From the cell containing the given text, extract its center point as (x, y) coordinate. 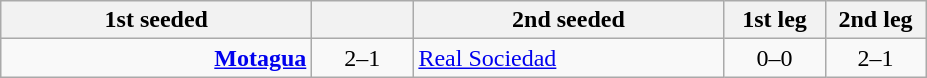
Motagua (156, 58)
0–0 (774, 58)
Real Sociedad (568, 58)
1st seeded (156, 20)
2nd seeded (568, 20)
2nd leg (876, 20)
1st leg (774, 20)
